Capture the cell that displays the provided text and extract its (X, Y) central coordinate. 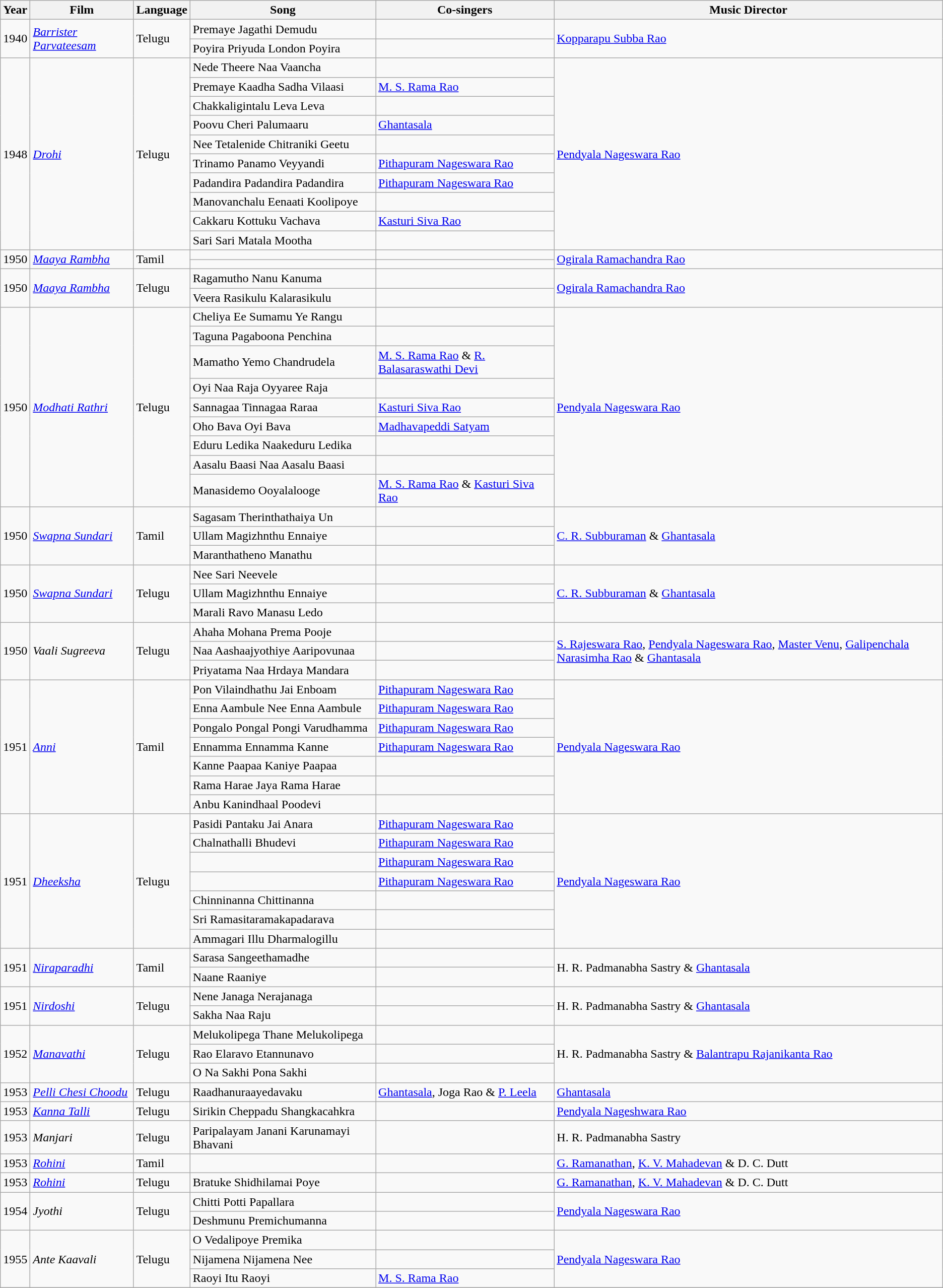
Pongalo Pongal Pongi Varudhamma (283, 728)
O Vedalipoye Premika (283, 1240)
Nee Sari Neevele (283, 574)
Oho Bava Oyi Bava (283, 426)
Taguna Pagaboona Penchina (283, 336)
Rama Harae Jaya Rama Harae (283, 785)
Bratuke Shidhilamai Poye (283, 1182)
Ennamma Ennamma Kanne (283, 747)
Poyira Priyuda London Poyira (283, 48)
1940 (15, 39)
Drohi (82, 154)
Naa Aashaajyothiye Aaripovunaa (283, 651)
Melukolipega Thane Melukolipega (283, 1035)
Chinninanna Chittinanna (283, 900)
Chalnathalli Bhudevi (283, 843)
Veera Rasikulu Kalarasikulu (283, 298)
Sakha Naa Raju (283, 1015)
Raoyi Itu Raoyi (283, 1278)
Chakkaligintalu Leva Leva (283, 106)
Kanne Paapaa Kaniye Paapaa (283, 766)
Sagasam Therinthathaiya Un (283, 517)
Song (283, 10)
Chitti Potti Papallara (283, 1202)
Sarasa Sangeethamadhe (283, 958)
Manjari (82, 1137)
Oyi Naa Raja Oyyaree Raja (283, 388)
S. Rajeswara Rao, Pendyala Nageswara Rao, Master Venu, Galipenchala Narasimha Rao & Ghantasala (749, 651)
Marali Ravo Manasu Ledo (283, 613)
Nee Tetalenide Chitraniki Geetu (283, 144)
Manasidemo Ooyalalooge (283, 491)
Pendyala Nageshwara Rao (749, 1111)
Enna Aambule Nee Enna Aambule (283, 709)
Pon Vilaindhathu Jai Enboam (283, 689)
Ghantasala, Joga Rao & P. Leela (465, 1092)
Manavathi (82, 1054)
Madhavapeddi Satyam (465, 426)
Nirdoshi (82, 1006)
Language (162, 10)
Ragamutho Nanu Kanuma (283, 279)
Year (15, 10)
Cakkaru Kottuku Vachava (283, 221)
Premaye Kaadha Sadha Vilaasi (283, 87)
Premaye Jagathi Demudu (283, 29)
Co-singers (465, 10)
Dheeksha (82, 881)
Padandira Padandira Padandira (283, 182)
Rao Elaravo Etannunavo (283, 1054)
Kanna Talli (82, 1111)
Music Director (749, 10)
Aasalu Baasi Naa Aasalu Baasi (283, 465)
Poovu Cheri Palumaaru (283, 125)
Kopparapu Subba Rao (749, 39)
1948 (15, 154)
Deshmunu Premichumanna (283, 1221)
Nene Janaga Nerajanaga (283, 996)
Ammagari Illu Dharmalogillu (283, 939)
H. R. Padmanabha Sastry (749, 1137)
Modhati Rathri (82, 407)
Niraparadhi (82, 968)
M. S. Rama Rao & R. Balasaraswathi Devi (465, 362)
Paripalayam Janani Karunamayi Bhavani (283, 1137)
Priyatama Naa Hrdaya Mandara (283, 670)
Ante Kaavali (82, 1259)
Mamatho Yemo Chandrudela (283, 362)
H. R. Padmanabha Sastry & Balantrapu Rajanikanta Rao (749, 1054)
Sri Ramasitaramakapadarava (283, 920)
Sari Sari Matala Mootha (283, 240)
1955 (15, 1259)
Barrister Parvateesam (82, 39)
Raadhanuraayedavaku (283, 1092)
Jyothi (82, 1211)
Nede Theere Naa Vaancha (283, 68)
Film (82, 10)
Pelli Chesi Choodu (82, 1092)
Manovanchalu Eenaati Koolipoye (283, 202)
Sirikin Cheppadu Shangkacahkra (283, 1111)
Trinamo Panamo Veyyandi (283, 163)
Nijamena Nijamena Nee (283, 1259)
Cheliya Ee Sumamu Ye Rangu (283, 317)
O Na Sakhi Pona Sakhi (283, 1073)
Maranthatheno Manathu (283, 555)
Pasidi Pantaku Jai Anara (283, 823)
M. S. Rama Rao & Kasturi Siva Rao (465, 491)
Ahaha Mohana Prema Pooje (283, 632)
Naane Raaniye (283, 977)
Vaali Sugreeva (82, 651)
Anbu Kanindhaal Poodevi (283, 804)
Anni (82, 747)
1952 (15, 1054)
1954 (15, 1211)
Sannagaa Tinnagaa Raraa (283, 407)
Eduru Ledika Naakeduru Ledika (283, 445)
